Locate the cell with the specified text and output its [X, Y] center coordinate. 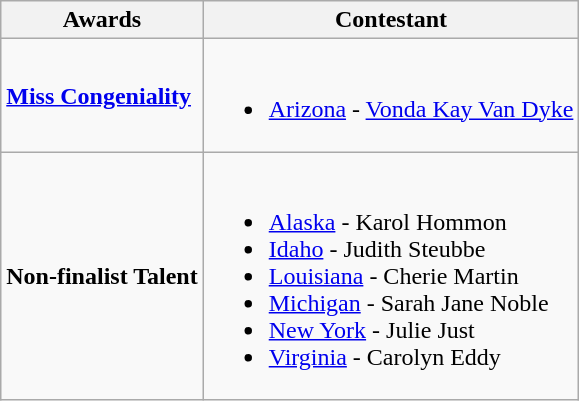
Miss Congeniality [102, 96]
Arizona - Vonda Kay Van Dyke [391, 96]
Alaska - Karol Hommon Idaho - Judith Steubbe Louisiana - Cherie Martin Michigan - Sarah Jane Noble New York - Julie Just Virginia - Carolyn Eddy [391, 276]
Contestant [391, 20]
Awards [102, 20]
Non-finalist Talent [102, 276]
